From the cell containing the given text, extract its center point as [x, y] coordinate. 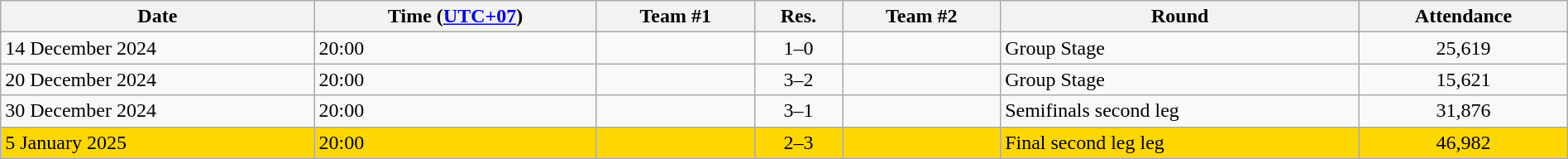
31,876 [1464, 111]
2–3 [798, 142]
20 December 2024 [157, 79]
15,621 [1464, 79]
1–0 [798, 48]
Round [1180, 17]
14 December 2024 [157, 48]
5 January 2025 [157, 142]
Res. [798, 17]
Semifinals second leg [1180, 111]
Team #2 [921, 17]
3–1 [798, 111]
25,619 [1464, 48]
Date [157, 17]
Time (UTC+07) [455, 17]
Attendance [1464, 17]
46,982 [1464, 142]
30 December 2024 [157, 111]
3–2 [798, 79]
Final second leg leg [1180, 142]
Team #1 [675, 17]
